Locate the cell with the specified text and output its [X, Y] center coordinate. 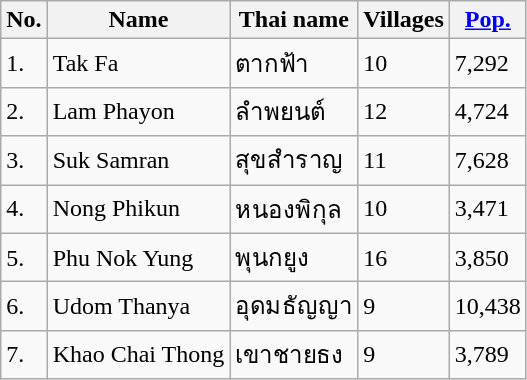
1. [24, 64]
ตากฟ้า [294, 64]
Thai name [294, 20]
4,724 [488, 112]
สุขสำราญ [294, 160]
Villages [404, 20]
Nong Phikun [138, 208]
3,471 [488, 208]
No. [24, 20]
ลำพยนต์ [294, 112]
10,438 [488, 306]
Suk Samran [138, 160]
อุดมธัญญา [294, 306]
7. [24, 354]
Lam Phayon [138, 112]
4. [24, 208]
2. [24, 112]
12 [404, 112]
หนองพิกุล [294, 208]
Pop. [488, 20]
7,628 [488, 160]
3,850 [488, 258]
11 [404, 160]
6. [24, 306]
7,292 [488, 64]
Tak Fa [138, 64]
Udom Thanya [138, 306]
16 [404, 258]
Khao Chai Thong [138, 354]
3. [24, 160]
พุนกยูง [294, 258]
เขาชายธง [294, 354]
5. [24, 258]
3,789 [488, 354]
Name [138, 20]
Phu Nok Yung [138, 258]
